For the text-containing cell, return its midpoint in (x, y) coordinate format. 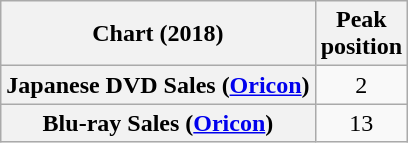
13 (361, 123)
Peak position (361, 34)
Blu-ray Sales (Oricon) (158, 123)
Japanese DVD Sales (Oricon) (158, 85)
2 (361, 85)
Chart (2018) (158, 34)
